Extract the [x, y] coordinate from the center of the cell holding the provided text.  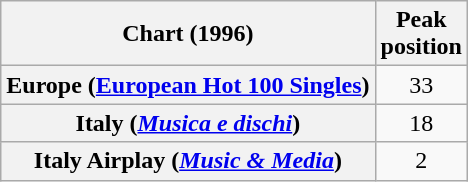
Chart (1996) [188, 34]
33 [421, 85]
Peakposition [421, 34]
18 [421, 123]
Italy (Musica e dischi) [188, 123]
Europe (European Hot 100 Singles) [188, 85]
Italy Airplay (Music & Media) [188, 161]
2 [421, 161]
